Search for the cell housing the specified text and yield its (x, y) center coordinate. 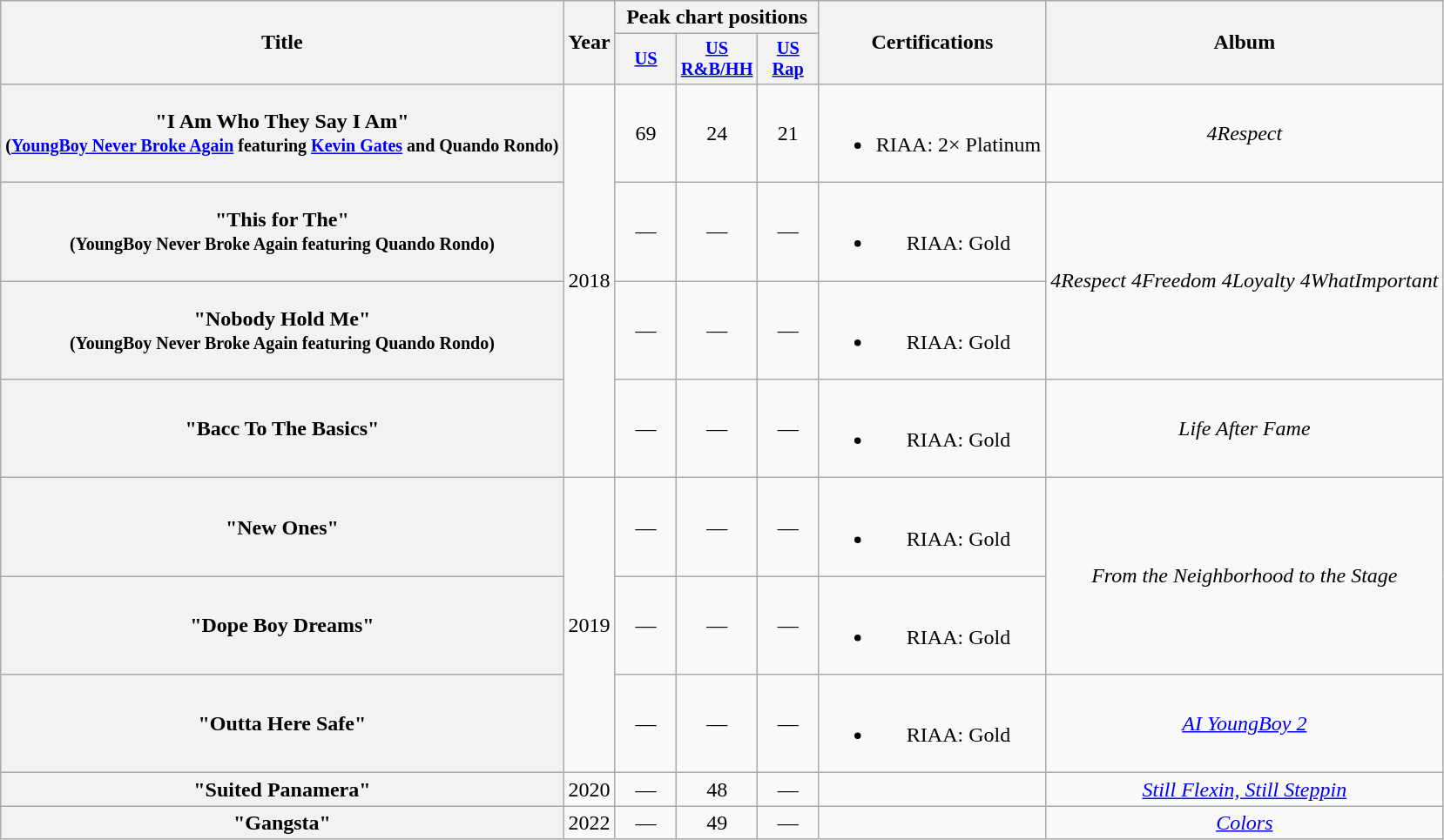
USRap (787, 59)
Life After Fame (1245, 428)
69 (646, 132)
USR&B/HH (717, 59)
"Nobody Hold Me"(YoungBoy Never Broke Again featuring Quando Rondo) (282, 331)
US (646, 59)
"This for The"(YoungBoy Never Broke Again featuring Quando Rondo) (282, 232)
"Dope Boy Dreams" (282, 625)
2019 (589, 625)
Still Flexin, Still Steppin (1245, 790)
2018 (589, 280)
21 (787, 132)
RIAA: 2× Platinum (932, 132)
4Respect (1245, 132)
Peak chart positions (717, 17)
"New Ones" (282, 528)
2022 (589, 823)
AI YoungBoy 2 (1245, 724)
24 (717, 132)
4Respect 4Freedom 4Loyalty 4WhatImportant (1245, 281)
Title (282, 43)
Certifications (932, 43)
2020 (589, 790)
Album (1245, 43)
"I Am Who They Say I Am"(YoungBoy Never Broke Again featuring Kevin Gates and Quando Rondo) (282, 132)
From the Neighborhood to the Stage (1245, 576)
"Gangsta" (282, 823)
49 (717, 823)
48 (717, 790)
Colors (1245, 823)
"Outta Here Safe" (282, 724)
"Suited Panamera" (282, 790)
"Bacc To The Basics" (282, 428)
Year (589, 43)
